Capture the cell that displays the provided text and extract its [x, y] central coordinate. 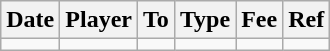
Date [30, 20]
To [156, 20]
Type [204, 20]
Ref [306, 20]
Player [99, 20]
Fee [260, 20]
